Capture the cell that displays the provided text and extract its [x, y] central coordinate. 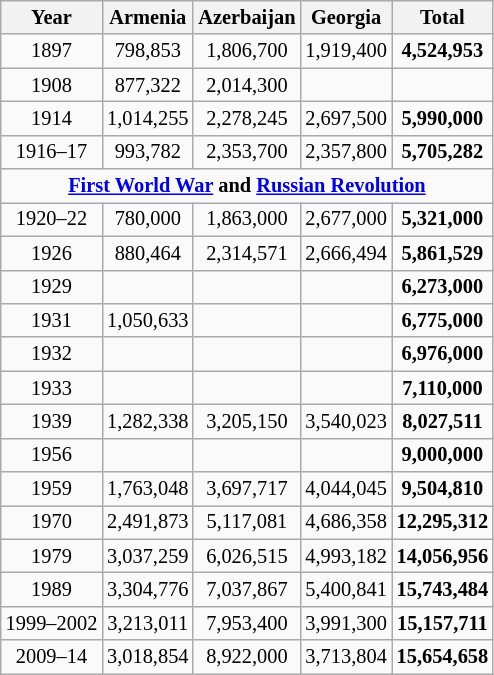
1,050,633 [148, 320]
5,705,282 [442, 152]
1,014,255 [148, 118]
3,713,804 [346, 657]
3,540,023 [346, 421]
1926 [52, 253]
15,157,711 [442, 623]
Year [52, 17]
3,304,776 [148, 589]
1914 [52, 118]
1956 [52, 455]
1897 [52, 51]
1,863,000 [246, 219]
880,464 [148, 253]
2,314,571 [246, 253]
5,990,000 [442, 118]
2,697,500 [346, 118]
7,037,867 [246, 589]
1920–22 [52, 219]
5,400,841 [346, 589]
3,697,717 [246, 489]
3,991,300 [346, 623]
Georgia [346, 17]
Azerbaijan [246, 17]
4,524,953 [442, 51]
1,282,338 [148, 421]
4,686,358 [346, 522]
3,018,854 [148, 657]
5,861,529 [442, 253]
9,000,000 [442, 455]
9,504,810 [442, 489]
798,853 [148, 51]
5,321,000 [442, 219]
15,654,658 [442, 657]
15,743,484 [442, 589]
1929 [52, 287]
2,353,700 [246, 152]
14,056,956 [442, 556]
1916–17 [52, 152]
2,357,800 [346, 152]
5,117,081 [246, 522]
8,922,000 [246, 657]
2,677,000 [346, 219]
4,044,045 [346, 489]
3,213,011 [148, 623]
1959 [52, 489]
1999–2002 [52, 623]
3,037,259 [148, 556]
1970 [52, 522]
Total [442, 17]
2,278,245 [246, 118]
First World War and Russian Revolution [247, 186]
6,976,000 [442, 354]
2,014,300 [246, 85]
6,775,000 [442, 320]
8,027,511 [442, 421]
2,666,494 [346, 253]
2,491,873 [148, 522]
6,026,515 [246, 556]
Armenia [148, 17]
1,806,700 [246, 51]
12,295,312 [442, 522]
1,763,048 [148, 489]
1908 [52, 85]
1979 [52, 556]
7,953,400 [246, 623]
1933 [52, 388]
1932 [52, 354]
3,205,150 [246, 421]
1989 [52, 589]
1931 [52, 320]
4,993,182 [346, 556]
993,782 [148, 152]
6,273,000 [442, 287]
7,110,000 [442, 388]
2009–14 [52, 657]
1939 [52, 421]
780,000 [148, 219]
1,919,400 [346, 51]
877,322 [148, 85]
